From the cell containing the given text, extract its center point as [x, y] coordinate. 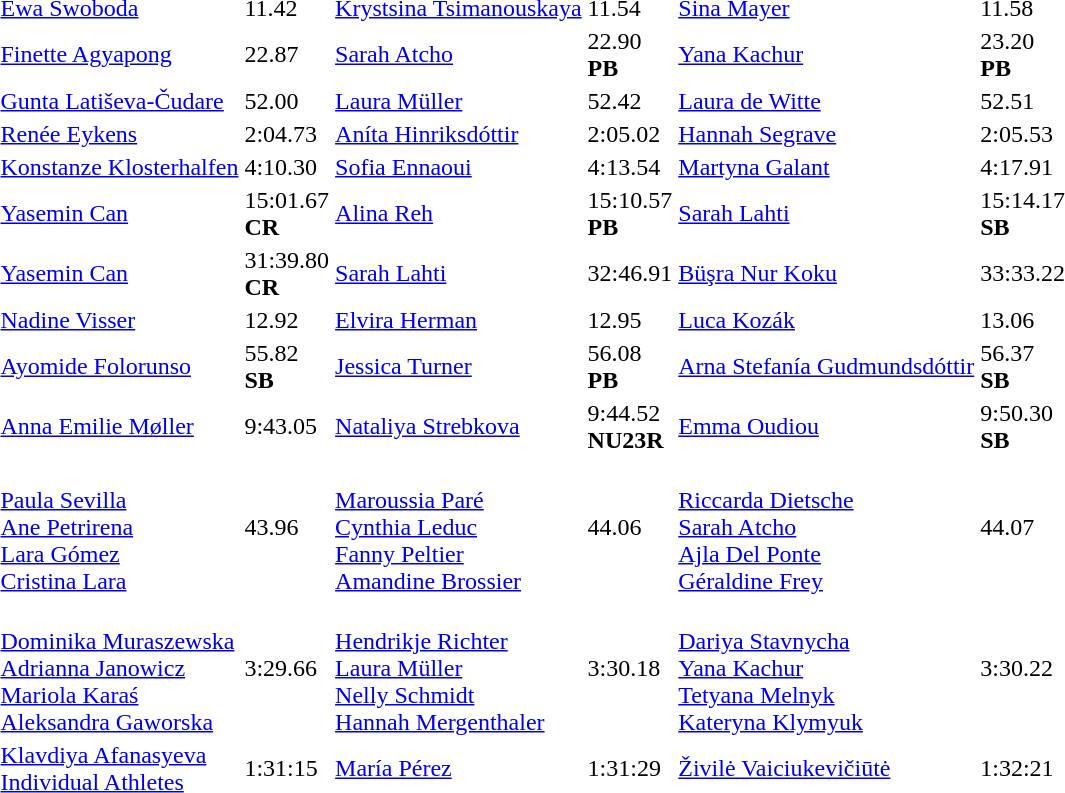
Alina Reh [459, 214]
Dariya StavnychaYana KachurTetyana MelnykKateryna Klymyuk [826, 668]
32:46.91 [630, 274]
Martyna Galant [826, 167]
Riccarda DietscheSarah AtchoAjla Del PonteGéraldine Frey [826, 527]
52.00 [287, 101]
4:10.30 [287, 167]
3:30.18 [630, 668]
12.95 [630, 320]
Yana Kachur [826, 54]
Jessica Turner [459, 366]
Sofia Ennaoui [459, 167]
Elvira Herman [459, 320]
43.96 [287, 527]
52.42 [630, 101]
Laura de Witte [826, 101]
Laura Müller [459, 101]
Hendrikje RichterLaura MüllerNelly SchmidtHannah Mergenthaler [459, 668]
2:05.02 [630, 134]
Hannah Segrave [826, 134]
Büşra Nur Koku [826, 274]
22.90PB [630, 54]
3:29.66 [287, 668]
9:44.52NU23R [630, 426]
2:04.73 [287, 134]
9:43.05 [287, 426]
15:10.57PB [630, 214]
Maroussia ParéCynthia LeducFanny PeltierAmandine Brossier [459, 527]
44.06 [630, 527]
Luca Kozák [826, 320]
56.08PB [630, 366]
Sarah Atcho [459, 54]
12.92 [287, 320]
4:13.54 [630, 167]
55.82SB [287, 366]
15:01.67CR [287, 214]
Aníta Hinriksdóttir [459, 134]
22.87 [287, 54]
31:39.80CR [287, 274]
Emma Oudiou [826, 426]
Nataliya Strebkova [459, 426]
Arna Stefanía Gudmundsdóttir [826, 366]
